Detect which cell encompasses the target text, then output its [x, y] center coordinate. 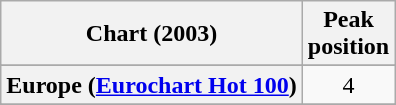
Peakposition [348, 34]
Europe (Eurochart Hot 100) [152, 85]
4 [348, 85]
Chart (2003) [152, 34]
